Determine the [x, y] coordinate at the center of the cell enclosing the given text.  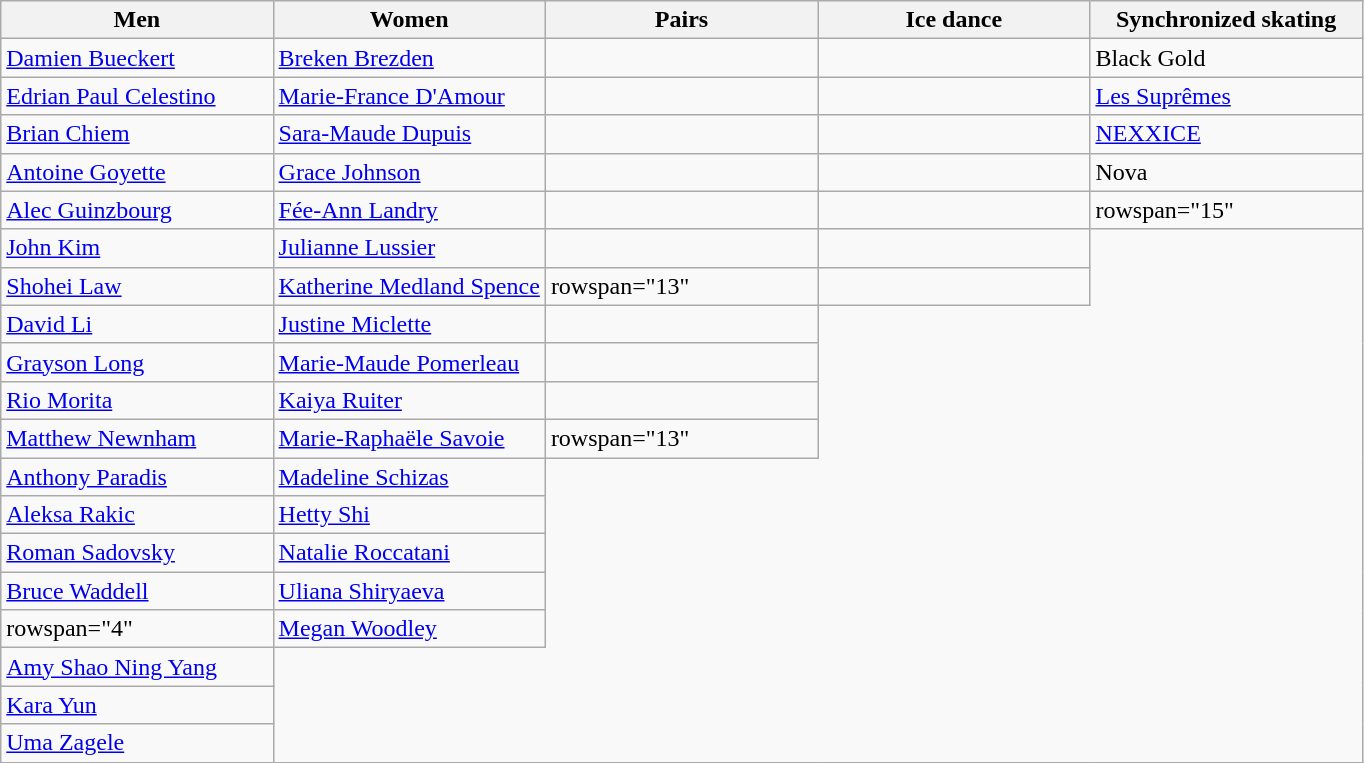
Antoine Goyette [137, 172]
Breken Brezden [409, 58]
rowspan="4" [137, 629]
Justine Miclette [409, 324]
Sara-Maude Dupuis [409, 134]
Aleksa Rakic [137, 515]
Matthew Newnham [137, 438]
Women [409, 20]
Kaiya Ruiter [409, 400]
Marie-Maude Pomerleau [409, 362]
Bruce Waddell [137, 591]
Damien Bueckert [137, 58]
Madeline Schizas [409, 477]
Edrian Paul Celestino [137, 96]
Black Gold [1226, 58]
Alec Guinzbourg [137, 210]
Men [137, 20]
Pairs [681, 20]
Marie-Raphaële Savoie [409, 438]
Ice dance [954, 20]
Fée-Ann Landry [409, 210]
Julianne Lussier [409, 248]
David Li [137, 324]
Anthony Paradis [137, 477]
Uliana Shiryaeva [409, 591]
Kara Yun [137, 705]
NEXXICE [1226, 134]
rowspan="15" [1226, 210]
John Kim [137, 248]
Grayson Long [137, 362]
Hetty Shi [409, 515]
Les Suprêmes [1226, 96]
Megan Woodley [409, 629]
Marie-France D'Amour [409, 96]
Synchronized skating [1226, 20]
Amy Shao Ning Yang [137, 667]
Natalie Roccatani [409, 553]
Roman Sadovsky [137, 553]
Shohei Law [137, 286]
Katherine Medland Spence [409, 286]
Nova [1226, 172]
Brian Chiem [137, 134]
Grace Johnson [409, 172]
Rio Morita [137, 400]
Uma Zagele [137, 743]
